Locate the cell with the specified text and output its (x, y) center coordinate. 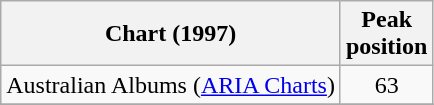
Australian Albums (ARIA Charts) (171, 85)
Chart (1997) (171, 34)
63 (386, 85)
Peakposition (386, 34)
